Output the [x, y] coordinate of the center of the cell containing the given text.  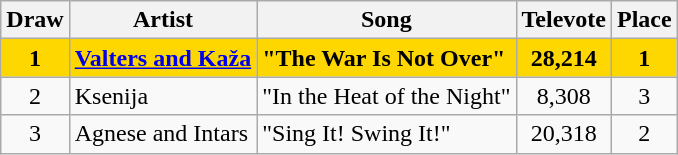
28,214 [564, 58]
Televote [564, 20]
"Sing It! Swing It!" [386, 134]
"The War Is Not Over" [386, 58]
Valters and Kaža [163, 58]
"In the Heat of the Night" [386, 96]
Ksenija [163, 96]
Draw [35, 20]
Place [644, 20]
20,318 [564, 134]
8,308 [564, 96]
Agnese and Intars [163, 134]
Artist [163, 20]
Song [386, 20]
